Locate the cell with the specified text and output its (X, Y) center coordinate. 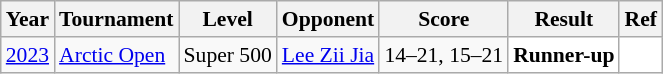
2023 (28, 55)
Ref (640, 19)
Score (444, 19)
14–21, 15–21 (444, 55)
Runner-up (564, 55)
Arctic Open (116, 55)
Level (228, 19)
Lee Zii Jia (328, 55)
Year (28, 19)
Result (564, 19)
Super 500 (228, 55)
Opponent (328, 19)
Tournament (116, 19)
